Determine the (X, Y) coordinate at the center of the cell enclosing the given text.  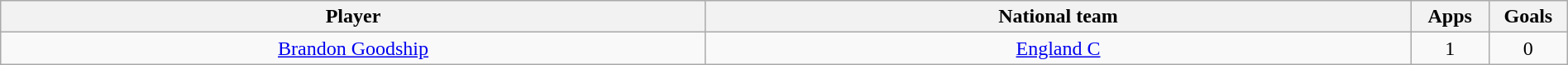
0 (1528, 48)
1 (1451, 48)
Goals (1528, 17)
Apps (1451, 17)
Brandon Goodship (354, 48)
National team (1059, 17)
Player (354, 17)
England C (1059, 48)
